Locate the cell with the specified text and output its [X, Y] center coordinate. 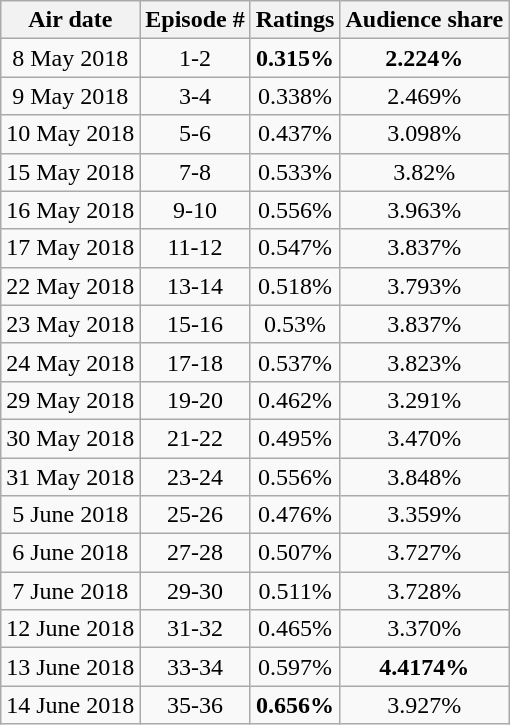
13 June 2018 [70, 667]
31-32 [195, 629]
7 June 2018 [70, 591]
3.728% [424, 591]
0.53% [295, 324]
4.4174% [424, 667]
15 May 2018 [70, 172]
0.533% [295, 172]
3.098% [424, 134]
0.437% [295, 134]
35-36 [195, 705]
33-34 [195, 667]
Air date [70, 20]
14 June 2018 [70, 705]
3.470% [424, 438]
12 June 2018 [70, 629]
16 May 2018 [70, 210]
30 May 2018 [70, 438]
3.963% [424, 210]
0.656% [295, 705]
29 May 2018 [70, 400]
1-2 [195, 58]
9-10 [195, 210]
0.537% [295, 362]
3.359% [424, 515]
3.82% [424, 172]
0.547% [295, 248]
3.927% [424, 705]
0.511% [295, 591]
11-12 [195, 248]
0.315% [295, 58]
3.823% [424, 362]
5-6 [195, 134]
17 May 2018 [70, 248]
0.338% [295, 96]
13-14 [195, 286]
3.727% [424, 553]
9 May 2018 [70, 96]
22 May 2018 [70, 286]
3.793% [424, 286]
2.224% [424, 58]
31 May 2018 [70, 477]
29-30 [195, 591]
3.291% [424, 400]
5 June 2018 [70, 515]
0.507% [295, 553]
3.848% [424, 477]
17-18 [195, 362]
15-16 [195, 324]
0.476% [295, 515]
0.518% [295, 286]
23 May 2018 [70, 324]
6 June 2018 [70, 553]
23-24 [195, 477]
21-22 [195, 438]
Audience share [424, 20]
19-20 [195, 400]
Ratings [295, 20]
0.462% [295, 400]
3.370% [424, 629]
7-8 [195, 172]
27-28 [195, 553]
3-4 [195, 96]
0.597% [295, 667]
10 May 2018 [70, 134]
Episode # [195, 20]
0.495% [295, 438]
24 May 2018 [70, 362]
8 May 2018 [70, 58]
25-26 [195, 515]
2.469% [424, 96]
0.465% [295, 629]
